Locate the cell with the specified text and output its [x, y] center coordinate. 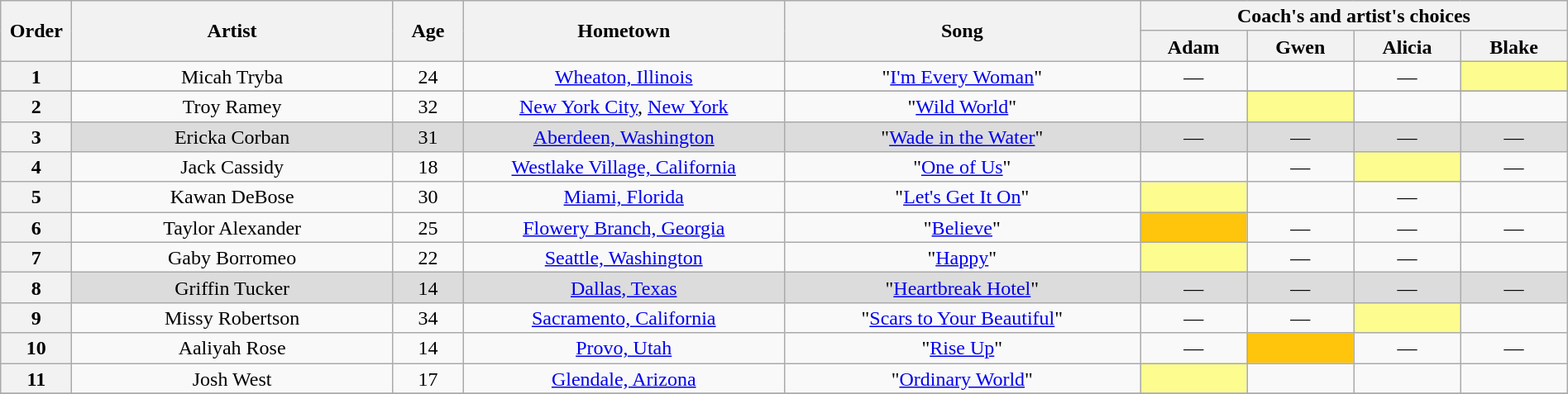
22 [428, 258]
New York City, New York [624, 106]
10 [36, 349]
"Ordinary World" [963, 378]
Provo, Utah [624, 349]
Ericka Corban [232, 137]
Adam [1194, 46]
"Believe" [963, 228]
Westlake Village, California [624, 167]
"Let's Get It On" [963, 197]
Gaby Borromeo [232, 258]
7 [36, 258]
9 [36, 317]
6 [36, 228]
Gwen [1300, 46]
Order [36, 31]
Aberdeen, Washington [624, 137]
Glendale, Arizona [624, 378]
"Wade in the Water" [963, 137]
Blake [1513, 46]
25 [428, 228]
Griffin Tucker [232, 287]
Seattle, Washington [624, 258]
30 [428, 197]
"One of Us" [963, 167]
"Happy" [963, 258]
Hometown [624, 31]
11 [36, 378]
4 [36, 167]
Taylor Alexander [232, 228]
31 [428, 137]
5 [36, 197]
Micah Tryba [232, 76]
18 [428, 167]
Sacramento, California [624, 317]
Josh West [232, 378]
Wheaton, Illinois [624, 76]
Coach's and artist's choices [1355, 17]
3 [36, 137]
Song [963, 31]
8 [36, 287]
Troy Ramey [232, 106]
Missy Robertson [232, 317]
Aaliyah Rose [232, 349]
Flowery Branch, Georgia [624, 228]
Age [428, 31]
Jack Cassidy [232, 167]
Miami, Florida [624, 197]
"Heartbreak Hotel" [963, 287]
24 [428, 76]
"Wild World" [963, 106]
Kawan DeBose [232, 197]
1 [36, 76]
"Rise Up" [963, 349]
"I'm Every Woman" [963, 76]
32 [428, 106]
34 [428, 317]
"Scars to Your Beautiful" [963, 317]
Dallas, Texas [624, 287]
Artist [232, 31]
Alicia [1408, 46]
17 [428, 378]
2 [36, 106]
